Detect which cell encompasses the target text, then output its [X, Y] center coordinate. 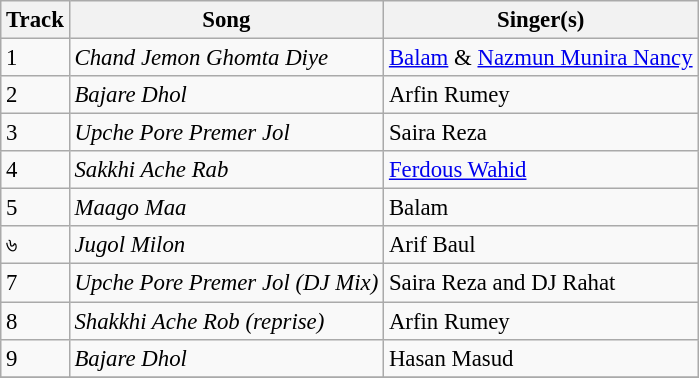
Arif Baul [541, 245]
Ferdous Wahid [541, 170]
9 [35, 358]
৬ [35, 245]
8 [35, 321]
4 [35, 170]
Maago Maa [226, 208]
7 [35, 283]
Sakkhi Ache Rab [226, 170]
1 [35, 58]
Saira Reza and DJ Rahat [541, 283]
Track [35, 20]
Upche Pore Premer Jol [226, 133]
Shakkhi Ache Rob (reprise) [226, 321]
Hasan Masud [541, 358]
2 [35, 95]
Chand Jemon Ghomta Diye [226, 58]
Upche Pore Premer Jol (DJ Mix) [226, 283]
Singer(s) [541, 20]
Balam [541, 208]
5 [35, 208]
Jugol Milon [226, 245]
Balam & Nazmun Munira Nancy [541, 58]
Song [226, 20]
3 [35, 133]
Saira Reza [541, 133]
